Return the (X, Y) coordinate for the center point of the cell that contains the specified text.  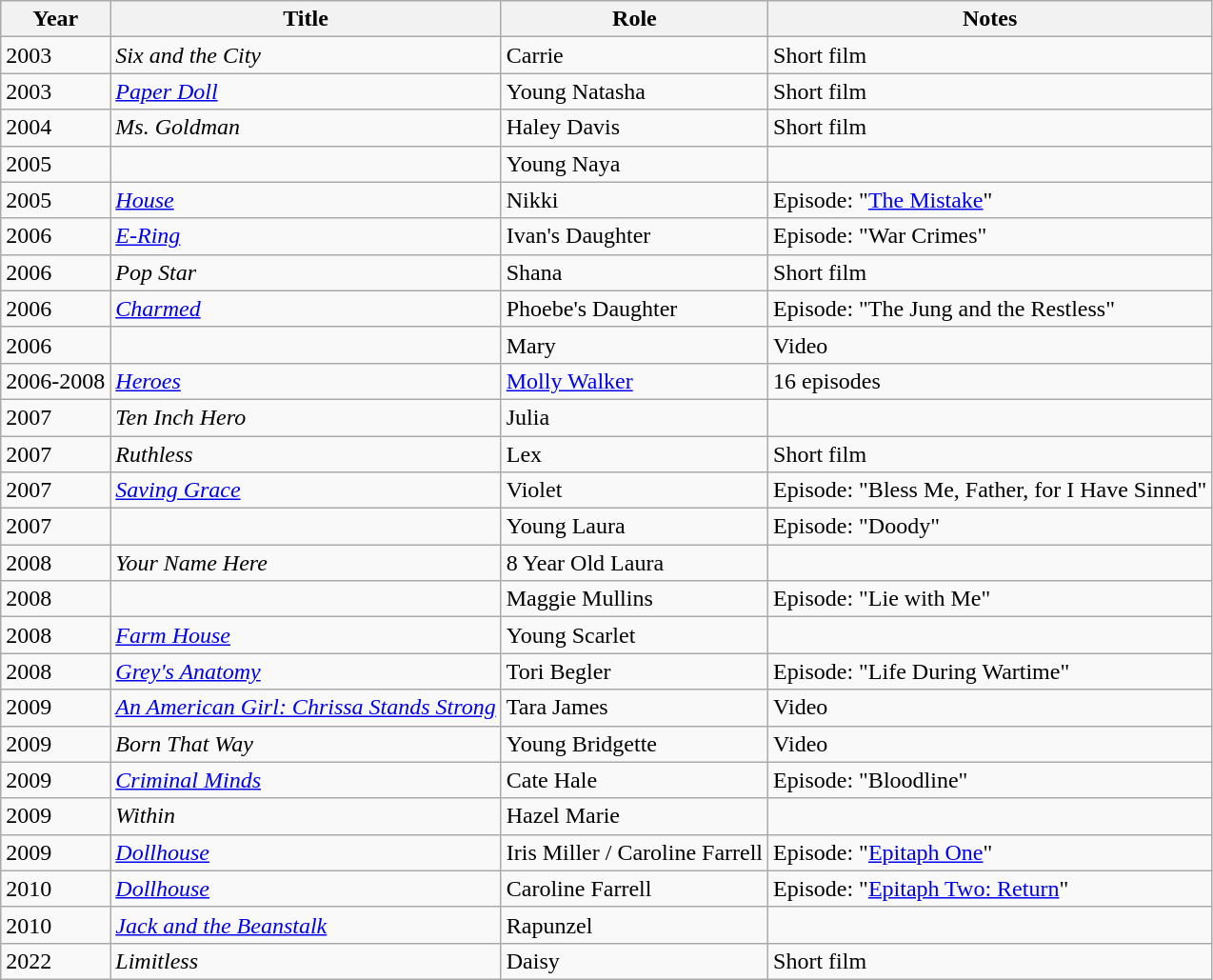
Farm House (306, 635)
Young Bridgette (634, 744)
Episode: "Epitaph One" (990, 852)
Jack and the Beanstalk (306, 925)
Julia (634, 417)
Tori Begler (634, 671)
Episode: "Epitaph Two: Return" (990, 889)
Violet (634, 490)
Six and the City (306, 55)
2006-2008 (55, 381)
Episode: "Life During Wartime" (990, 671)
Ms. Goldman (306, 128)
Year (55, 19)
Caroline Farrell (634, 889)
Iris Miller / Caroline Farrell (634, 852)
Episode: "Doody" (990, 527)
Nikki (634, 200)
Role (634, 19)
House (306, 200)
Episode: "War Crimes" (990, 236)
Pop Star (306, 272)
Molly Walker (634, 381)
Haley Davis (634, 128)
Maggie Mullins (634, 599)
Phoebe's Daughter (634, 309)
Within (306, 816)
Carrie (634, 55)
Heroes (306, 381)
Young Scarlet (634, 635)
Episode: "The Jung and the Restless" (990, 309)
2004 (55, 128)
Episode: "Bloodline" (990, 780)
Young Laura (634, 527)
Criminal Minds (306, 780)
Ten Inch Hero (306, 417)
Shana (634, 272)
Lex (634, 454)
An American Girl: Chrissa Stands Strong (306, 708)
Ruthless (306, 454)
Young Natasha (634, 91)
Title (306, 19)
2022 (55, 961)
16 episodes (990, 381)
Mary (634, 345)
Episode: "Lie with Me" (990, 599)
Episode: "The Mistake" (990, 200)
Charmed (306, 309)
Born That Way (306, 744)
Your Name Here (306, 563)
Cate Hale (634, 780)
Young Naya (634, 164)
Paper Doll (306, 91)
Daisy (634, 961)
Grey's Anatomy (306, 671)
Notes (990, 19)
Episode: "Bless Me, Father, for I Have Sinned" (990, 490)
E-Ring (306, 236)
Saving Grace (306, 490)
8 Year Old Laura (634, 563)
Tara James (634, 708)
Limitless (306, 961)
Ivan's Daughter (634, 236)
Hazel Marie (634, 816)
Rapunzel (634, 925)
